Locate the cell with the specified text and output its [x, y] center coordinate. 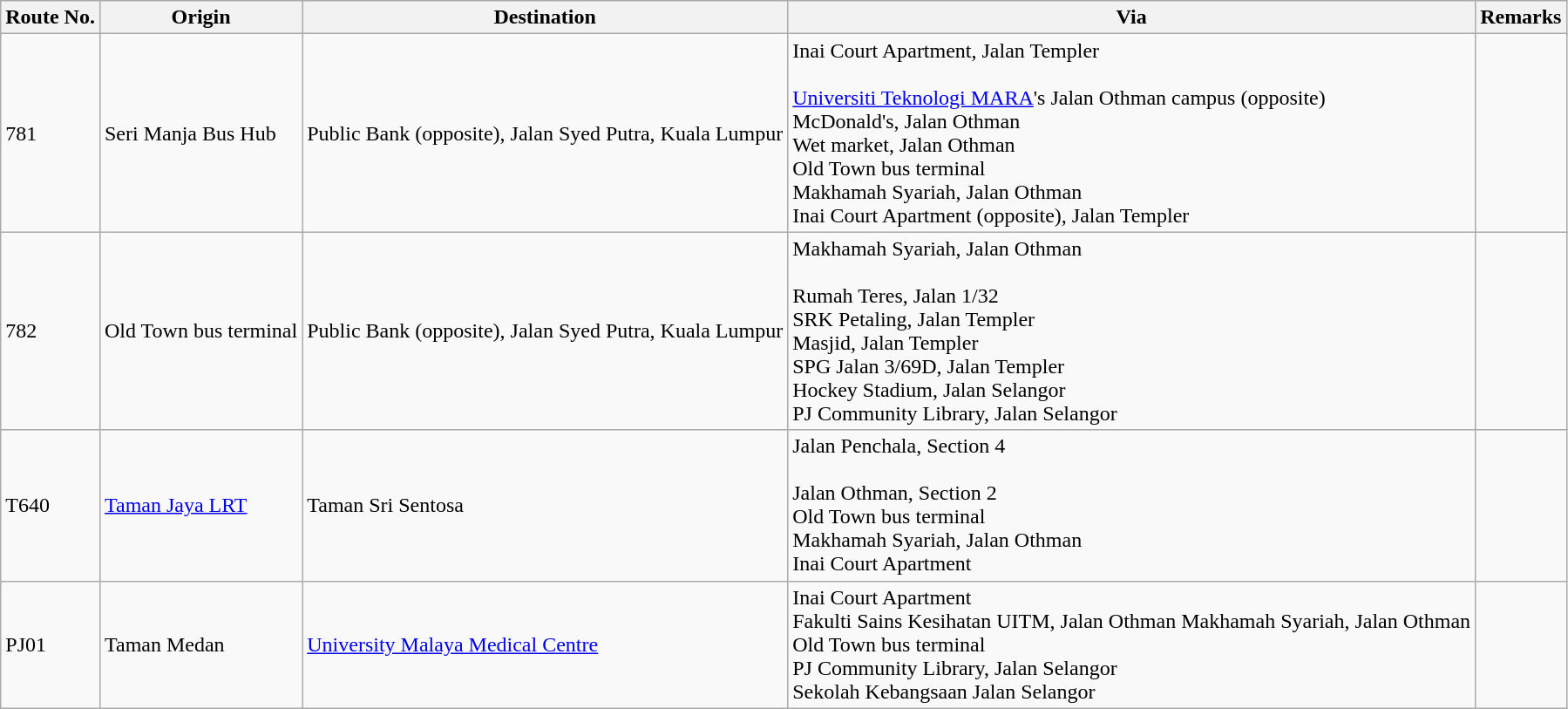
Via [1131, 17]
782 [51, 331]
Remarks [1521, 17]
Seri Manja Bus Hub [200, 133]
Jalan Penchala, Section 4Jalan Othman, Section 2 Old Town bus terminal Makhamah Syariah, Jalan Othman Inai Court Apartment [1131, 506]
PJ01 [51, 644]
Destination [546, 17]
Route No. [51, 17]
T640 [51, 506]
Taman Sri Sentosa [546, 506]
781 [51, 133]
University Malaya Medical Centre [546, 644]
Origin [200, 17]
Taman Jaya LRT [200, 506]
Old Town bus terminal [200, 331]
Taman Medan [200, 644]
